Pinpoint the cell where the given text exists, returning its (x, y) midpoint coordinate. 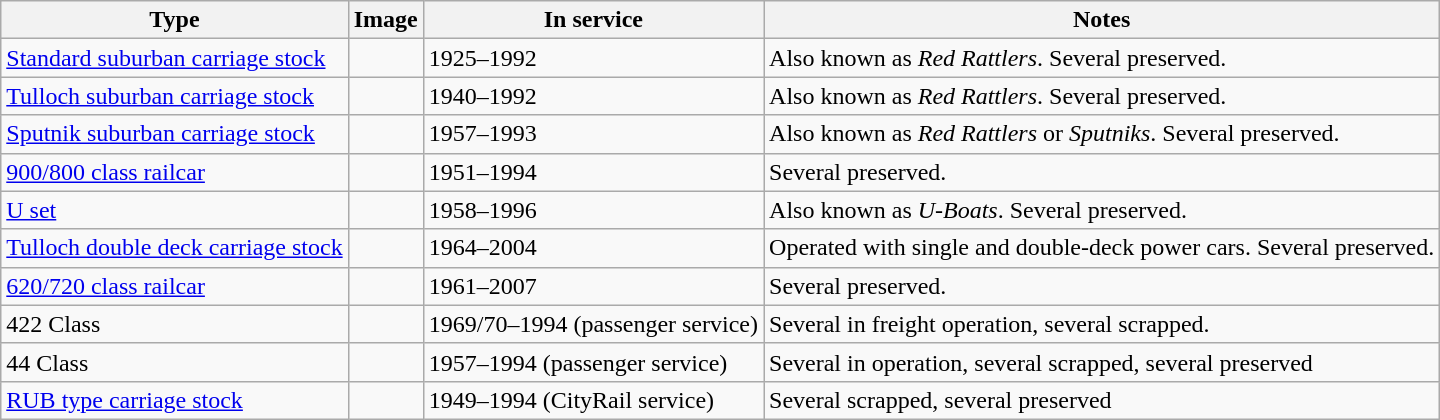
1969/70–1994 (passenger service) (593, 324)
44 Class (174, 362)
1949–1994 (CityRail service) (593, 400)
1958–1996 (593, 210)
900/800 class railcar (174, 172)
Tulloch suburban carriage stock (174, 96)
RUB type carriage stock (174, 400)
Image (386, 20)
Standard suburban carriage stock (174, 58)
1940–1992 (593, 96)
Tulloch double deck carriage stock (174, 248)
1964–2004 (593, 248)
620/720 class railcar (174, 286)
1925–1992 (593, 58)
422 Class (174, 324)
U set (174, 210)
Several in freight operation, several scrapped. (1102, 324)
1957–1994 (passenger service) (593, 362)
In service (593, 20)
Several scrapped, several preserved (1102, 400)
Notes (1102, 20)
Operated with single and double-deck power cars. Several preserved. (1102, 248)
Also known as Red Rattlers or Sputniks. Several preserved. (1102, 134)
Type (174, 20)
1961–2007 (593, 286)
1957–1993 (593, 134)
Several in operation, several scrapped, several preserved (1102, 362)
Sputnik suburban carriage stock (174, 134)
Also known as U-Boats. Several preserved. (1102, 210)
1951–1994 (593, 172)
